Identify which cell holds the provided text, then report its (X, Y) central coordinate. 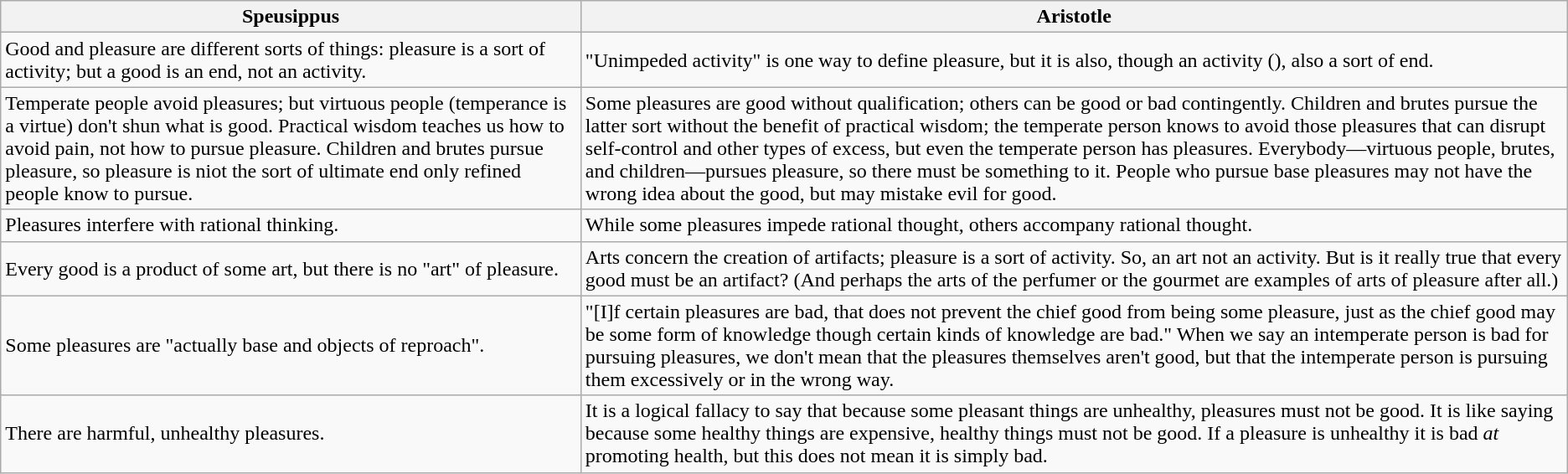
Every good is a product of some art, but there is no "art" of pleasure. (291, 268)
Aristotle (1074, 17)
Speusippus (291, 17)
There are harmful, unhealthy pleasures. (291, 434)
Pleasures interfere with rational thinking. (291, 225)
Some pleasures are "actually base and objects of reproach". (291, 345)
While some pleasures impede rational thought, others accompany rational thought. (1074, 225)
"Unimpeded activity" is one way to define pleasure, but it is also, though an activity (), also a sort of end. (1074, 60)
Good and pleasure are different sorts of things: pleasure is a sort of activity; but a good is an end, not an activity. (291, 60)
